For the text-containing cell, return its midpoint in (X, Y) coordinate format. 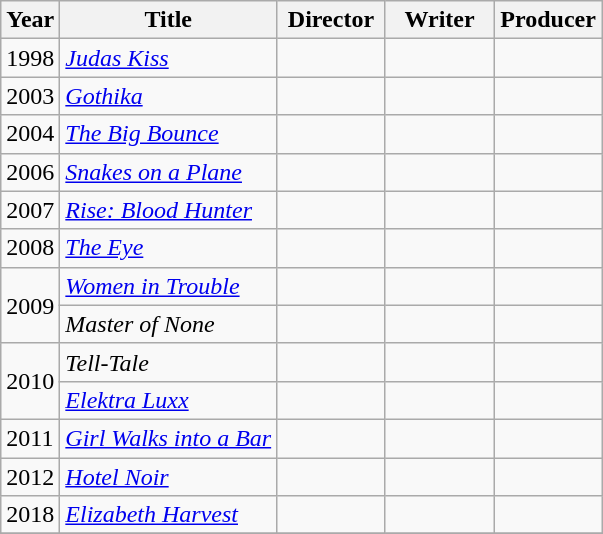
Elizabeth Harvest (168, 515)
2018 (30, 515)
Girl Walks into a Bar (168, 438)
Snakes on a Plane (168, 172)
Judas Kiss (168, 58)
1998 (30, 58)
Rise: Blood Hunter (168, 210)
2003 (30, 96)
Tell-Tale (168, 362)
2004 (30, 134)
2012 (30, 477)
2009 (30, 305)
Women in Trouble (168, 286)
The Big Bounce (168, 134)
2010 (30, 381)
2008 (30, 248)
Title (168, 20)
2006 (30, 172)
Hotel Noir (168, 477)
Year (30, 20)
Master of None (168, 324)
Director (332, 20)
Writer (440, 20)
Gothika (168, 96)
2011 (30, 438)
Producer (548, 20)
Elektra Luxx (168, 400)
2007 (30, 210)
The Eye (168, 248)
